Output the [X, Y] coordinate of the center of the cell containing the given text.  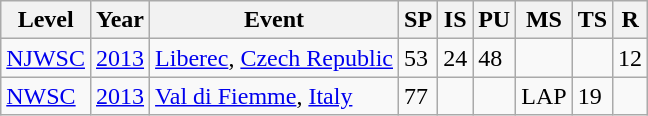
R [630, 20]
53 [418, 58]
NWSC [46, 96]
24 [456, 58]
Year [120, 20]
19 [592, 96]
Val di Fiemme, Italy [274, 96]
77 [418, 96]
TS [592, 20]
SP [418, 20]
Level [46, 20]
Liberec, Czech Republic [274, 58]
Event [274, 20]
48 [494, 58]
12 [630, 58]
LAP [544, 96]
NJWSC [46, 58]
MS [544, 20]
PU [494, 20]
IS [456, 20]
